Output the [x, y] coordinate of the center of the cell containing the given text.  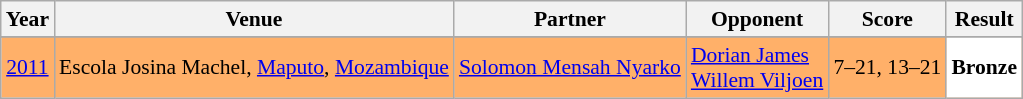
Year [28, 19]
Solomon Mensah Nyarko [570, 68]
2011 [28, 68]
Partner [570, 19]
Opponent [757, 19]
Venue [254, 19]
Score [887, 19]
Escola Josina Machel, Maputo, Mozambique [254, 68]
Dorian James Willem Viljoen [757, 68]
7–21, 13–21 [887, 68]
Bronze [984, 68]
Result [984, 19]
